Pinpoint the cell where the given text exists, returning its [X, Y] midpoint coordinate. 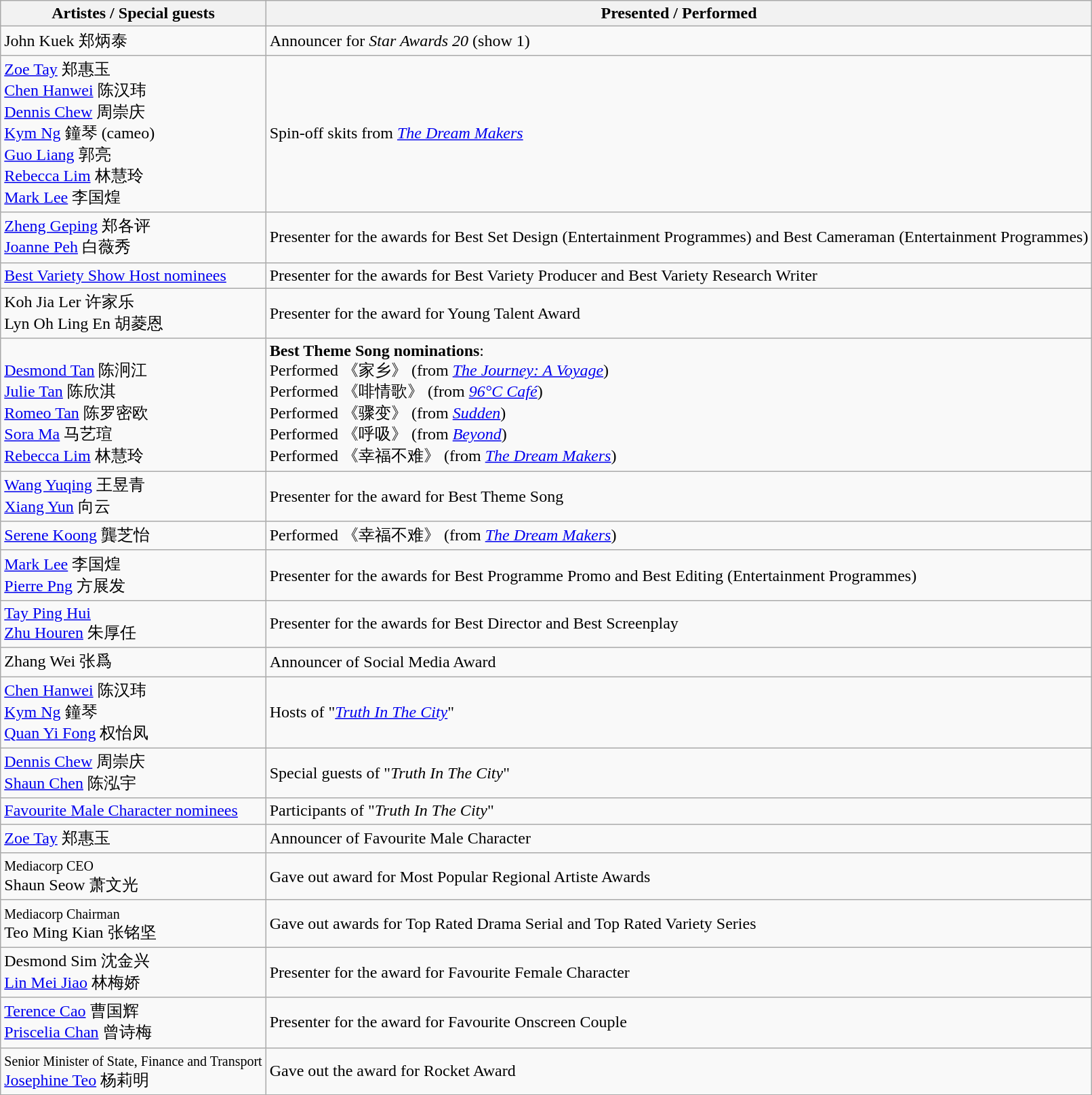
Senior Minister of State, Finance and Transport Josephine Teo 杨莉明 [133, 1071]
Best Variety Show Host nominees [133, 275]
Presenter for the awards for Best Variety Producer and Best Variety Research Writer [679, 275]
Gave out award for Most Popular Regional Artiste Awards [679, 877]
Artistes / Special guests [133, 14]
Presenter for the award for Favourite Onscreen Couple [679, 1022]
Mediacorp CEO Shaun Seow 萧文光 [133, 877]
Terence Cao 曹国辉 Priscelia Chan 曾诗梅 [133, 1022]
Announcer for Star Awards 20 (show 1) [679, 41]
Chen Hanwei 陈汉玮 Kym Ng 鐘琴 Quan Yi Fong 权怡凤 [133, 713]
Desmond Tan 陈泂江 Julie Tan 陈欣淇 Romeo Tan 陈罗密欧 Sora Ma 马艺瑄 Rebecca Lim 林慧玲 [133, 405]
Hosts of "Truth In The City" [679, 713]
Mark Lee 李国煌 Pierre Png 方展发 [133, 575]
Serene Koong 龔芝怡 [133, 536]
Presenter for the award for Favourite Female Character [679, 972]
Announcer of Favourite Male Character [679, 838]
Participants of "Truth In The City" [679, 811]
Gave out awards for Top Rated Drama Serial and Top Rated Variety Series [679, 923]
Presented / Performed [679, 14]
Performed 《幸福不难》 (from The Dream Makers) [679, 536]
Mediacorp Chairman Teo Ming Kian 张铭坚 [133, 923]
Tay Ping Hui Zhu Houren 朱厚任 [133, 624]
Dennis Chew 周崇庆 Shaun Chen 陈泓宇 [133, 773]
Zoe Tay 郑惠玉 Chen Hanwei 陈汉玮 Dennis Chew 周崇庆 Kym Ng 鐘琴 (cameo) Guo Liang 郭亮 Rebecca Lim 林慧玲 Mark Lee 李国煌 [133, 134]
Zheng Geping 郑各评 Joanne Peh 白薇秀 [133, 237]
Spin-off skits from The Dream Makers [679, 134]
Koh Jia Ler 许家乐 Lyn Oh Ling En 胡菱恩 [133, 313]
Desmond Sim 沈金兴 Lin Mei Jiao 林梅娇 [133, 972]
Zhang Wei 张爲 [133, 662]
Presenter for the awards for Best Director and Best Screenplay [679, 624]
Gave out the award for Rocket Award [679, 1071]
Wang Yuqing 王昱青 Xiang Yun 向云 [133, 496]
Announcer of Social Media Award [679, 662]
Presenter for the award for Best Theme Song [679, 496]
Favourite Male Character nominees [133, 811]
John Kuek 郑炳泰 [133, 41]
Presenter for the awards for Best Programme Promo and Best Editing (Entertainment Programmes) [679, 575]
Special guests of "Truth In The City" [679, 773]
Zoe Tay 郑惠玉 [133, 838]
Presenter for the award for Young Talent Award [679, 313]
Presenter for the awards for Best Set Design (Entertainment Programmes) and Best Cameraman (Entertainment Programmes) [679, 237]
